Extract the (X, Y) coordinate from the center of the cell holding the provided text.  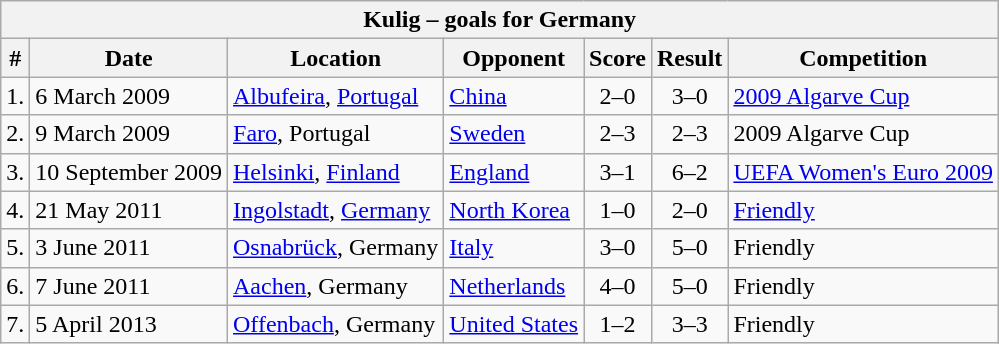
6. (16, 286)
Aachen, Germany (336, 286)
7 June 2011 (129, 286)
Date (129, 58)
10 September 2009 (129, 172)
5. (16, 248)
Score (618, 58)
Location (336, 58)
Result (689, 58)
Ingolstadt, Germany (336, 210)
3–3 (689, 324)
3. (16, 172)
Netherlands (514, 286)
Italy (514, 248)
7. (16, 324)
Opponent (514, 58)
5 April 2013 (129, 324)
Helsinki, Finland (336, 172)
3 June 2011 (129, 248)
Kulig – goals for Germany (500, 20)
3–1 (618, 172)
Competition (864, 58)
6–2 (689, 172)
4–0 (618, 286)
2. (16, 134)
9 March 2009 (129, 134)
United States (514, 324)
Albufeira, Portugal (336, 96)
1–0 (618, 210)
England (514, 172)
Offenbach, Germany (336, 324)
Faro, Portugal (336, 134)
# (16, 58)
North Korea (514, 210)
1–2 (618, 324)
UEFA Women's Euro 2009 (864, 172)
6 March 2009 (129, 96)
China (514, 96)
Sweden (514, 134)
Osnabrück, Germany (336, 248)
4. (16, 210)
21 May 2011 (129, 210)
1. (16, 96)
